From the cell containing the given text, extract its center point as [x, y] coordinate. 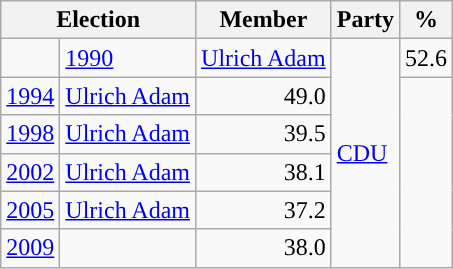
% [426, 20]
38.0 [264, 248]
1998 [30, 134]
Election [98, 20]
39.5 [264, 134]
37.2 [264, 210]
2009 [30, 248]
38.1 [264, 172]
1994 [30, 96]
CDU [365, 153]
49.0 [264, 96]
2002 [30, 172]
2005 [30, 210]
Member [264, 20]
Party [365, 20]
1990 [128, 58]
52.6 [426, 58]
